Extract the (X, Y) coordinate from the center of the cell holding the provided text.  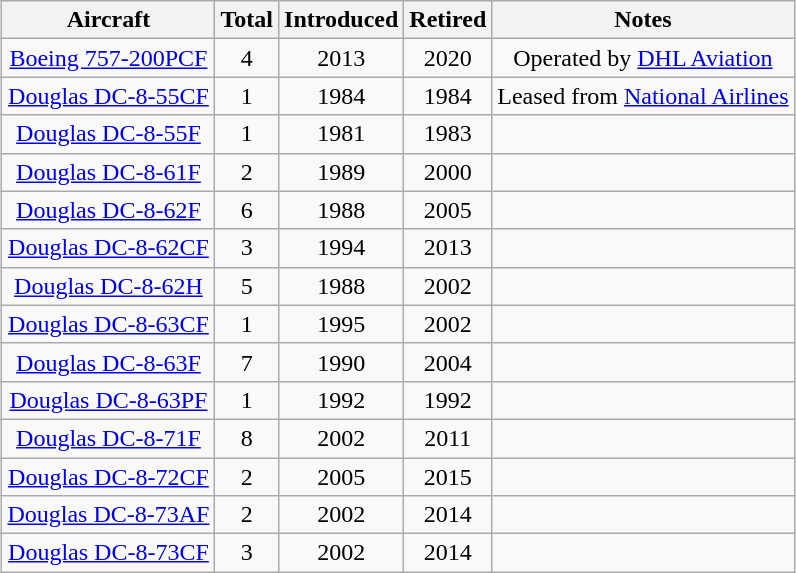
Douglas DC-8-55CF (108, 96)
Douglas DC-8-55F (108, 134)
Notes (643, 20)
1981 (342, 134)
Douglas DC-8-63CF (108, 324)
1995 (342, 324)
Douglas DC-8-62H (108, 286)
Retired (448, 20)
Douglas DC-8-73CF (108, 553)
2020 (448, 58)
2000 (448, 172)
Douglas DC-8-62CF (108, 248)
Operated by DHL Aviation (643, 58)
2011 (448, 438)
Total (247, 20)
Douglas DC-8-61F (108, 172)
7 (247, 362)
Douglas DC-8-62F (108, 210)
8 (247, 438)
1983 (448, 134)
6 (247, 210)
Leased from National Airlines (643, 96)
1990 (342, 362)
1994 (342, 248)
Douglas DC-8-63F (108, 362)
Douglas DC-8-73AF (108, 515)
Douglas DC-8-71F (108, 438)
5 (247, 286)
2004 (448, 362)
Aircraft (108, 20)
4 (247, 58)
Introduced (342, 20)
Douglas DC-8-63PF (108, 400)
1989 (342, 172)
Boeing 757-200PCF (108, 58)
Douglas DC-8-72CF (108, 477)
2015 (448, 477)
